Scan for the cell matching the given text and deliver its [X, Y] coordinate at center. 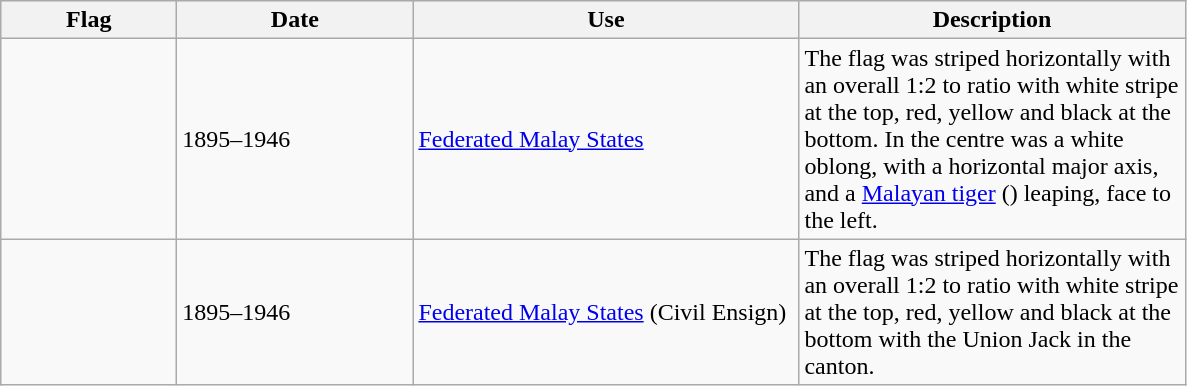
Description [992, 20]
Federated Malay States [606, 139]
Date [295, 20]
Flag [89, 20]
Use [606, 20]
Federated Malay States (Civil Ensign) [606, 312]
